Output the [x, y] coordinate of the center of the cell containing the given text.  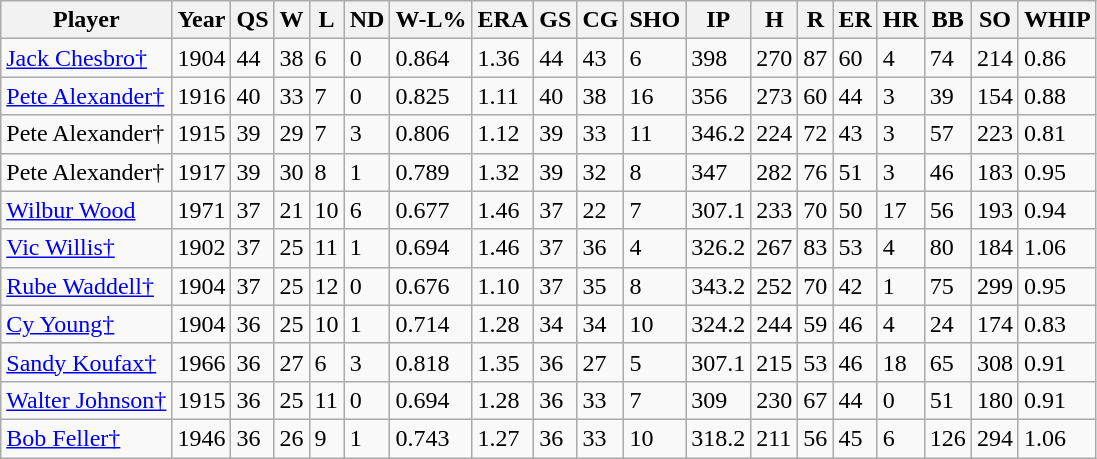
233 [774, 210]
183 [994, 172]
30 [292, 172]
324.2 [718, 324]
29 [292, 134]
0.806 [431, 134]
75 [948, 286]
356 [718, 96]
224 [774, 134]
ND [367, 20]
180 [994, 400]
Cy Young† [86, 324]
270 [774, 58]
16 [655, 96]
1966 [202, 362]
1.12 [503, 134]
L [326, 20]
326.2 [718, 248]
174 [994, 324]
67 [816, 400]
252 [774, 286]
24 [948, 324]
223 [994, 134]
0.789 [431, 172]
ERA [503, 20]
0.83 [1057, 324]
87 [816, 58]
Wilbur Wood [86, 210]
WHIP [1057, 20]
0.714 [431, 324]
184 [994, 248]
Player [86, 20]
Year [202, 20]
0.818 [431, 362]
1.27 [503, 438]
0.81 [1057, 134]
9 [326, 438]
211 [774, 438]
Rube Waddell† [86, 286]
1.36 [503, 58]
Vic Willis† [86, 248]
1902 [202, 248]
H [774, 20]
347 [718, 172]
318.2 [718, 438]
1916 [202, 96]
Walter Johnson† [86, 400]
230 [774, 400]
0.88 [1057, 96]
Jack Chesbro† [86, 58]
0.677 [431, 210]
346.2 [718, 134]
83 [816, 248]
126 [948, 438]
1917 [202, 172]
1.10 [503, 286]
154 [994, 96]
343.2 [718, 286]
5 [655, 362]
244 [774, 324]
57 [948, 134]
17 [900, 210]
Sandy Koufax† [86, 362]
299 [994, 286]
26 [292, 438]
42 [855, 286]
0.825 [431, 96]
QS [252, 20]
0.743 [431, 438]
22 [600, 210]
76 [816, 172]
74 [948, 58]
45 [855, 438]
0.94 [1057, 210]
214 [994, 58]
SO [994, 20]
32 [600, 172]
21 [292, 210]
W [292, 20]
308 [994, 362]
0.86 [1057, 58]
0.864 [431, 58]
BB [948, 20]
0.676 [431, 286]
R [816, 20]
1971 [202, 210]
59 [816, 324]
72 [816, 134]
294 [994, 438]
309 [718, 400]
12 [326, 286]
CG [600, 20]
Bob Feller† [86, 438]
50 [855, 210]
282 [774, 172]
193 [994, 210]
80 [948, 248]
HR [900, 20]
398 [718, 58]
W-L% [431, 20]
ER [855, 20]
1.11 [503, 96]
35 [600, 286]
273 [774, 96]
267 [774, 248]
18 [900, 362]
SHO [655, 20]
IP [718, 20]
1.32 [503, 172]
1946 [202, 438]
215 [774, 362]
65 [948, 362]
GS [556, 20]
1.35 [503, 362]
